Find where the given text appears and provide that cell's center as [x, y] coordinate. 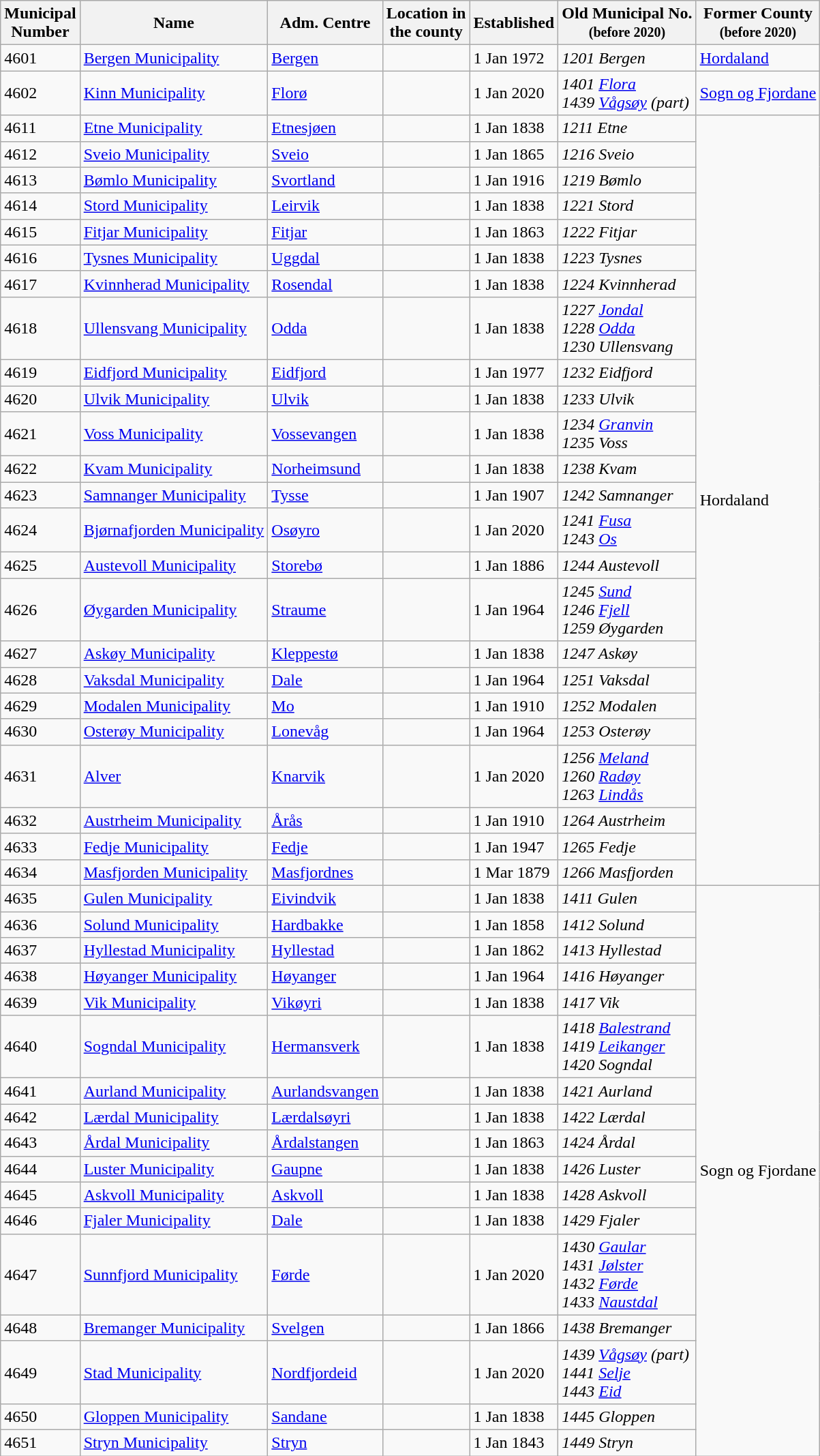
4636 [40, 924]
Eidfjord Municipality [174, 372]
Straume [325, 610]
1 Jan 1977 [514, 372]
Vikøyri [325, 1002]
Bremanger Municipality [174, 1328]
1219 Bømlo [627, 180]
Hyllestad Municipality [174, 951]
Stryn Municipality [174, 1442]
Bømlo Municipality [174, 180]
Askvoll [325, 1195]
1264 Austrheim [627, 820]
Fedje [325, 846]
1233 Ulvik [627, 399]
Høyanger [325, 977]
1 Jan 1972 [514, 58]
Austrheim Municipality [174, 820]
1430 Gaular1431 Jølster1432 Førde1433 Naustdal [627, 1274]
4629 [40, 706]
4649 [40, 1372]
Askøy Municipality [174, 654]
1421 Aurland [627, 1091]
1247 Askøy [627, 654]
1438 Bremanger [627, 1328]
Svelgen [325, 1328]
4641 [40, 1091]
1412 Solund [627, 924]
Fitjar [325, 232]
Sogndal Municipality [174, 1047]
4639 [40, 1002]
Gulen Municipality [174, 898]
1234 Granvin1235 Voss [627, 434]
Adm. Centre [325, 23]
1413 Hyllestad [627, 951]
4640 [40, 1047]
Uggdal [325, 258]
Tysnes Municipality [174, 258]
Kleppestø [325, 654]
Lonevåg [325, 732]
Masfjordnes [325, 872]
Old Municipal No.(before 2020) [627, 23]
Kvinnherad Municipality [174, 284]
4601 [40, 58]
4627 [40, 654]
Bergen Municipality [174, 58]
Stord Municipality [174, 206]
Ulvik Municipality [174, 399]
1401 Flora1439 Vågsøy (part) [627, 93]
4621 [40, 434]
Øygarden Municipality [174, 610]
Årås [325, 820]
Knarvik [325, 776]
Gaupne [325, 1169]
1221 Stord [627, 206]
1 Jan 1866 [514, 1328]
Mo [325, 706]
Alver [174, 776]
1 Jan 1947 [514, 846]
Høyanger Municipality [174, 977]
Fitjar Municipality [174, 232]
1428 Askvoll [627, 1195]
4645 [40, 1195]
4644 [40, 1169]
Sunnfjord Municipality [174, 1274]
1223 Tysnes [627, 258]
4647 [40, 1274]
Ullensvang Municipality [174, 328]
1244 Austevoll [627, 565]
Førde [325, 1274]
Vossevangen [325, 434]
Aurland Municipality [174, 1091]
1238 Kvam [627, 469]
Sveio [325, 154]
4651 [40, 1442]
4625 [40, 565]
Vaksdal Municipality [174, 680]
1216 Sveio [627, 154]
MunicipalNumber [40, 23]
4626 [40, 610]
4638 [40, 977]
4632 [40, 820]
1422 Lærdal [627, 1117]
Masfjorden Municipality [174, 872]
4602 [40, 93]
1266 Masfjorden [627, 872]
Bergen [325, 58]
Gloppen Municipality [174, 1416]
1241 Fusa1243 Os [627, 531]
1 Mar 1879 [514, 872]
4642 [40, 1117]
4612 [40, 154]
1429 Fjaler [627, 1221]
Bjørnafjorden Municipality [174, 531]
Nordfjordeid [325, 1372]
Hardbakke [325, 924]
4648 [40, 1328]
4616 [40, 258]
4620 [40, 399]
4646 [40, 1221]
Svortland [325, 180]
Solund Municipality [174, 924]
1 Jan 1907 [514, 495]
1426 Luster [627, 1169]
Lærdal Municipality [174, 1117]
Kinn Municipality [174, 93]
1449 Stryn [627, 1442]
1242 Samnanger [627, 495]
Sveio Municipality [174, 154]
Former County(before 2020) [758, 23]
1201 Bergen [627, 58]
Osøyro [325, 531]
4619 [40, 372]
1227 Jondal1228 Odda1230 Ullensvang [627, 328]
1222 Fitjar [627, 232]
Samnanger Municipality [174, 495]
Storebø [325, 565]
4618 [40, 328]
1 Jan 1886 [514, 565]
4637 [40, 951]
1252 Modalen [627, 706]
Eivindvik [325, 898]
Årdalstangen [325, 1143]
1 Jan 1843 [514, 1442]
4635 [40, 898]
Etne Municipality [174, 128]
Askvoll Municipality [174, 1195]
Location inthe county [426, 23]
Lærdalsøyri [325, 1117]
4643 [40, 1143]
Fedje Municipality [174, 846]
Austevoll Municipality [174, 565]
1 Jan 1858 [514, 924]
4611 [40, 128]
1 Jan 1916 [514, 180]
4623 [40, 495]
1245 Sund1246 Fjell1259 Øygarden [627, 610]
1424 Årdal [627, 1143]
Name [174, 23]
Modalen Municipality [174, 706]
Aurlandsvangen [325, 1091]
1416 Høyanger [627, 977]
1 Jan 1862 [514, 951]
Odda [325, 328]
Osterøy Municipality [174, 732]
Sandane [325, 1416]
1224 Kvinnherad [627, 284]
Eidfjord [325, 372]
4613 [40, 180]
Stad Municipality [174, 1372]
1417 Vik [627, 1002]
1418 Balestrand1419 Leikanger1420 Sogndal [627, 1047]
Florø [325, 93]
1265 Fedje [627, 846]
4634 [40, 872]
4617 [40, 284]
Luster Municipality [174, 1169]
Tysse [325, 495]
Leirvik [325, 206]
4614 [40, 206]
1232 Eidfjord [627, 372]
4628 [40, 680]
Ulvik [325, 399]
Årdal Municipality [174, 1143]
Stryn [325, 1442]
4633 [40, 846]
4650 [40, 1416]
Voss Municipality [174, 434]
Established [514, 23]
Hyllestad [325, 951]
4622 [40, 469]
Rosendal [325, 284]
Norheimsund [325, 469]
4630 [40, 732]
4615 [40, 232]
1411 Gulen [627, 898]
Etnesjøen [325, 128]
1256 Meland1260 Radøy1263 Lindås [627, 776]
1253 Osterøy [627, 732]
1445 Gloppen [627, 1416]
Vik Municipality [174, 1002]
Kvam Municipality [174, 469]
1251 Vaksdal [627, 680]
1211 Etne [627, 128]
1 Jan 1865 [514, 154]
4631 [40, 776]
Fjaler Municipality [174, 1221]
1439 Vågsøy (part)1441 Selje1443 Eid [627, 1372]
Hermansverk [325, 1047]
4624 [40, 531]
